Locate the cell with the specified text and output its [X, Y] center coordinate. 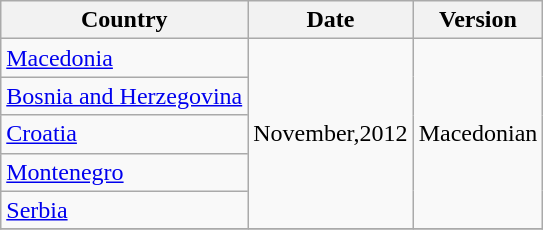
November,2012 [330, 134]
Date [330, 20]
Macedonian [478, 134]
Country [124, 20]
Version [478, 20]
Croatia [124, 134]
Bosnia and Herzegovina [124, 96]
Macedonia [124, 58]
Serbia [124, 210]
Montenegro [124, 172]
